Return the (X, Y) coordinate for the center point of the cell that contains the specified text.  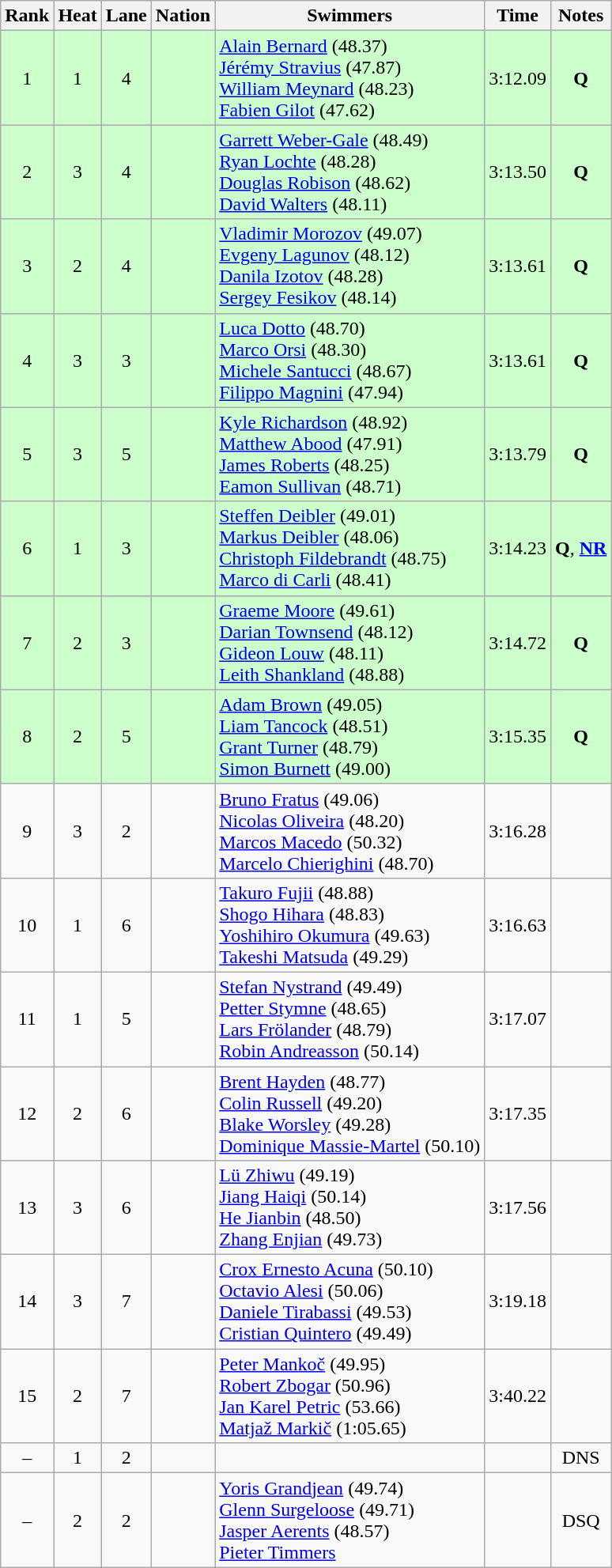
3:19.18 (518, 1302)
DNS (580, 1458)
Stefan Nystrand (49.49)Petter Stymne (48.65)Lars Frölander (48.79)Robin Andreasson (50.14) (349, 1018)
3:17.07 (518, 1018)
10 (27, 925)
13 (27, 1208)
Time (518, 16)
Nation (183, 16)
DSQ (580, 1520)
3:13.79 (518, 454)
Lane (127, 16)
Luca Dotto (48.70)Marco Orsi (48.30)Michele Santucci (48.67)Filippo Magnini (47.94) (349, 361)
Adam Brown (49.05)Liam Tancock (48.51)Grant Turner (48.79)Simon Burnett (49.00) (349, 737)
12 (27, 1113)
3:14.72 (518, 642)
Alain Bernard (48.37)Jérémy Stravius (47.87)William Meynard (48.23)Fabien Gilot (47.62) (349, 77)
14 (27, 1302)
3:12.09 (518, 77)
11 (27, 1018)
Takuro Fujii (48.88)Shogo Hihara (48.83)Yoshihiro Okumura (49.63)Takeshi Matsuda (49.29) (349, 925)
Q, NR (580, 549)
Notes (580, 16)
3:14.23 (518, 549)
Steffen Deibler (49.01)Markus Deibler (48.06)Christoph Fildebrandt (48.75)Marco di Carli (48.41) (349, 549)
Bruno Fratus (49.06)Nicolas Oliveira (48.20)Marcos Macedo (50.32)Marcelo Chierighini (48.70) (349, 830)
3:15.35 (518, 737)
Graeme Moore (49.61)Darian Townsend (48.12)Gideon Louw (48.11)Leith Shankland (48.88) (349, 642)
Vladimir Morozov (49.07)Evgeny Lagunov (48.12)Danila Izotov (48.28)Sergey Fesikov (48.14) (349, 266)
Swimmers (349, 16)
Peter Mankoč (49.95)Robert Zbogar (50.96)Jan Karel Petric (53.66)Matjaž Markič (1:05.65) (349, 1396)
Crox Ernesto Acuna (50.10)Octavio Alesi (50.06)Daniele Tirabassi (49.53)Cristian Quintero (49.49) (349, 1302)
Yoris Grandjean (49.74)Glenn Surgeloose (49.71)Jasper Aerents (48.57)Pieter Timmers (349, 1520)
Kyle Richardson (48.92)Matthew Abood (47.91)James Roberts (48.25)Eamon Sullivan (48.71) (349, 454)
Rank (27, 16)
3:40.22 (518, 1396)
15 (27, 1396)
3:13.50 (518, 172)
8 (27, 737)
3:16.28 (518, 830)
Lü Zhiwu (49.19)Jiang Haiqi (50.14)He Jianbin (48.50)Zhang Enjian (49.73) (349, 1208)
3:16.63 (518, 925)
3:17.35 (518, 1113)
3:17.56 (518, 1208)
9 (27, 830)
Garrett Weber-Gale (48.49)Ryan Lochte (48.28)Douglas Robison (48.62)David Walters (48.11) (349, 172)
Heat (77, 16)
Brent Hayden (48.77)Colin Russell (49.20)Blake Worsley (49.28)Dominique Massie-Martel (50.10) (349, 1113)
